Scan for the cell matching the given text and deliver its [X, Y] coordinate at center. 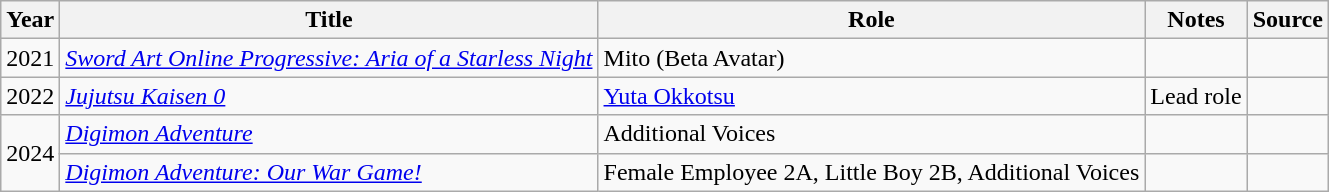
Year [30, 20]
2024 [30, 153]
2022 [30, 96]
Title [329, 20]
Mito (Beta Avatar) [872, 58]
Digimon Adventure [329, 134]
Jujutsu Kaisen 0 [329, 96]
Additional Voices [872, 134]
Digimon Adventure: Our War Game! [329, 172]
Role [872, 20]
Lead role [1196, 96]
Yuta Okkotsu [872, 96]
Notes [1196, 20]
Female Employee 2A, Little Boy 2B, Additional Voices [872, 172]
2021 [30, 58]
Sword Art Online Progressive: Aria of a Starless Night [329, 58]
Source [1288, 20]
